Detect which cell encompasses the target text, then output its (x, y) center coordinate. 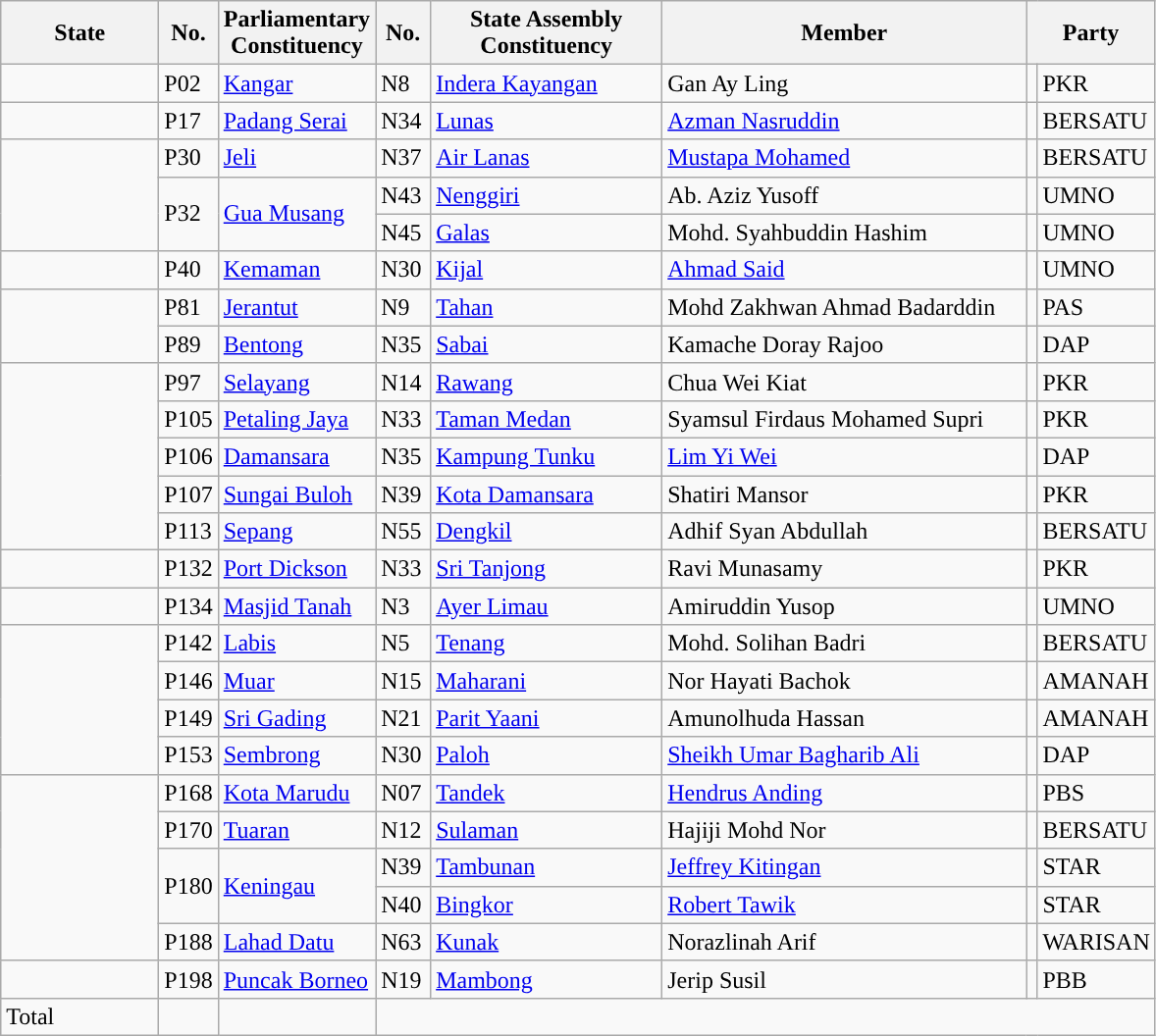
Nenggiri (547, 195)
Mohd. Solihan Badri (844, 644)
P40 (188, 270)
Total (80, 1016)
Azman Nasruddin (844, 121)
Bentong (296, 344)
N55 (403, 532)
State (80, 33)
Petaling Jaya (296, 419)
State Assembly Constituency (547, 33)
P02 (188, 83)
Puncak Borneo (296, 979)
Lahad Datu (296, 942)
Tambunan (547, 867)
PBS (1096, 793)
Sepang (296, 532)
P105 (188, 419)
Taman Medan (547, 419)
Chua Wei Kiat (844, 382)
Padang Serai (296, 121)
P81 (188, 307)
Kota Damansara (547, 493)
Air Lanas (547, 158)
N19 (403, 979)
N34 (403, 121)
Ayer Limau (547, 606)
P89 (188, 344)
Dengkil (547, 532)
P153 (188, 755)
Gua Musang (296, 214)
N45 (403, 233)
Gan Ay Ling (844, 83)
Member (844, 33)
Mohd. Syahbuddin Hashim (844, 233)
Robert Tawik (844, 905)
PAS (1096, 307)
Sabai (547, 344)
Paloh (547, 755)
N8 (403, 83)
N63 (403, 942)
Muar (296, 681)
Nor Hayati Bachok (844, 681)
Tandek (547, 793)
P168 (188, 793)
Jeli (296, 158)
N40 (403, 905)
P198 (188, 979)
WARISAN (1096, 942)
Hendrus Anding (844, 793)
Tahan (547, 307)
Jerip Susil (844, 979)
Damansara (296, 456)
Kamache Doray Rajoo (844, 344)
Sulaman (547, 830)
N15 (403, 681)
Ahmad Said (844, 270)
N3 (403, 606)
Tenang (547, 644)
P149 (188, 718)
P17 (188, 121)
Lim Yi Wei (844, 456)
P132 (188, 569)
N5 (403, 644)
Sri Gading (296, 718)
Lunas (547, 121)
Selayang (296, 382)
Port Dickson (296, 569)
P97 (188, 382)
Jerantut (296, 307)
Mambong (547, 979)
N12 (403, 830)
Hajiji Mohd Nor (844, 830)
N07 (403, 793)
Sungai Buloh (296, 493)
Ab. Aziz Yusoff (844, 195)
Indera Kayangan (547, 83)
ParliamentaryConstituency (296, 33)
Tuaran (296, 830)
Mustapa Mohamed (844, 158)
Ravi Munasamy (844, 569)
Parit Yaani (547, 718)
P113 (188, 532)
Shatiri Mansor (844, 493)
P180 (188, 886)
Adhif Syan Abdullah (844, 532)
P170 (188, 830)
Kijal (547, 270)
Kota Marudu (296, 793)
Syamsul Firdaus Mohamed Supri (844, 419)
Norazlinah Arif (844, 942)
Mohd Zakhwan Ahmad Badarddin (844, 307)
Kemaman (296, 270)
Masjid Tanah (296, 606)
Kunak (547, 942)
Sheikh Umar Bagharib Ali (844, 755)
Kangar (296, 83)
P107 (188, 493)
PBB (1096, 979)
Bingkor (547, 905)
N9 (403, 307)
Jeffrey Kitingan (844, 867)
Sembrong (296, 755)
Kampung Tunku (547, 456)
P146 (188, 681)
N14 (403, 382)
Amiruddin Yusop (844, 606)
Labis (296, 644)
P32 (188, 214)
P106 (188, 456)
P30 (188, 158)
P188 (188, 942)
Maharani (547, 681)
Rawang (547, 382)
P134 (188, 606)
N21 (403, 718)
Keningau (296, 886)
Sri Tanjong (547, 569)
Galas (547, 233)
Party (1091, 33)
N43 (403, 195)
P142 (188, 644)
Amunolhuda Hassan (844, 718)
N37 (403, 158)
